Identify which cell holds the provided text, then report its [x, y] central coordinate. 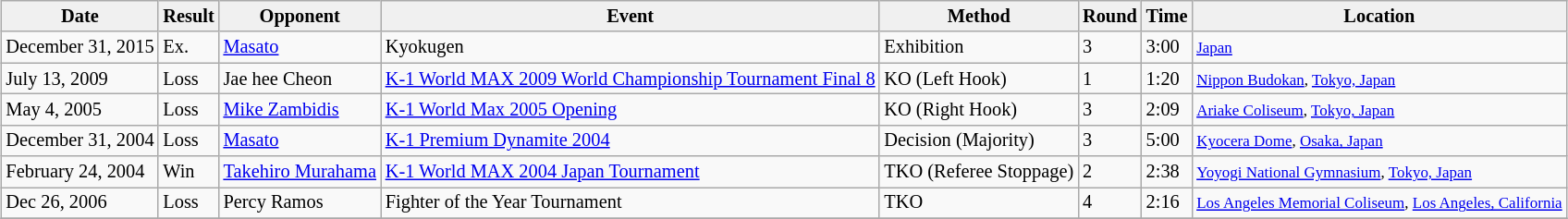
May 4, 2005 [80, 110]
KO (Right Hook) [978, 110]
Location [1379, 17]
Round [1109, 17]
2:38 [1167, 172]
Opponent [300, 17]
Kyocera Dome, Osaka, Japan [1379, 140]
Percy Ramos [300, 203]
February 24, 2004 [80, 172]
Los Angeles Memorial Coliseum, Los Angeles, California [1379, 203]
KO (Left Hook) [978, 79]
5:00 [1167, 140]
2:09 [1167, 110]
July 13, 2009 [80, 79]
TKO [978, 203]
1 [1109, 79]
Event [631, 17]
2 [1109, 172]
4 [1109, 203]
December 31, 2015 [80, 47]
Time [1167, 17]
Method [978, 17]
Nippon Budokan, Tokyo, Japan [1379, 79]
Result [189, 17]
Kyokugen [631, 47]
December 31, 2004 [80, 140]
Ariake Coliseum, Tokyo, Japan [1379, 110]
Date [80, 17]
TKO (Referee Stoppage) [978, 172]
K-1 World MAX 2009 World Championship Tournament Final 8 [631, 79]
Yoyogi National Gymnasium, Tokyo, Japan [1379, 172]
K-1 World Max 2005 Opening [631, 110]
Dec 26, 2006 [80, 203]
Takehiro Murahama [300, 172]
2:16 [1167, 203]
Jae hee Cheon [300, 79]
Fighter of the Year Tournament [631, 203]
Mike Zambidis [300, 110]
Win [189, 172]
3:00 [1167, 47]
Ex. [189, 47]
Exhibition [978, 47]
Japan [1379, 47]
1:20 [1167, 79]
K-1 World MAX 2004 Japan Tournament [631, 172]
K-1 Premium Dynamite 2004 [631, 140]
Decision (Majority) [978, 140]
